Extract the (x, y) coordinate from the center of the cell holding the provided text.  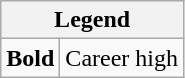
Legend (92, 20)
Bold (30, 58)
Career high (122, 58)
